From the cell containing the given text, extract its center point as (X, Y) coordinate. 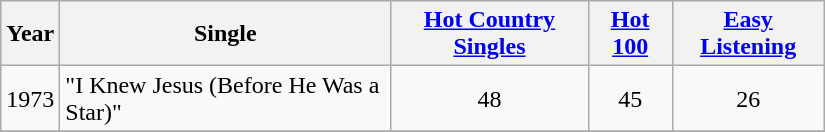
48 (490, 98)
Year (30, 34)
45 (630, 98)
Hot 100 (630, 34)
26 (748, 98)
Easy Listening (748, 34)
1973 (30, 98)
Single (226, 34)
"I Knew Jesus (Before He Was a Star)" (226, 98)
Hot Country Singles (490, 34)
